Provide the (X, Y) coordinate of the cell's center where the given text is located.  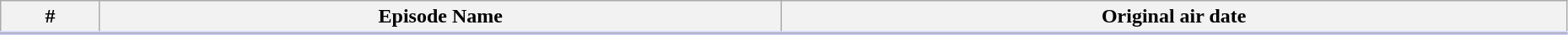
Original air date (1174, 17)
Episode Name (440, 17)
# (51, 17)
